Identify which cell holds the provided text, then report its (X, Y) central coordinate. 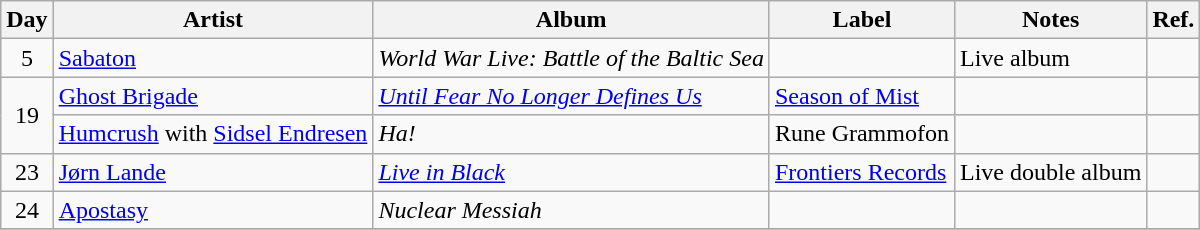
Live double album (1050, 172)
23 (27, 172)
Live album (1050, 58)
19 (27, 115)
Ha! (572, 134)
Ghost Brigade (213, 96)
Jørn Lande (213, 172)
Album (572, 20)
Apostasy (213, 210)
World War Live: Battle of the Baltic Sea (572, 58)
Season of Mist (862, 96)
Sabaton (213, 58)
Until Fear No Longer Defines Us (572, 96)
Artist (213, 20)
Live in Black (572, 172)
24 (27, 210)
Notes (1050, 20)
Humcrush with Sidsel Endresen (213, 134)
Label (862, 20)
Frontiers Records (862, 172)
Day (27, 20)
Rune Grammofon (862, 134)
5 (27, 58)
Nuclear Messiah (572, 210)
Ref. (1174, 20)
